For the text-containing cell, return its midpoint in (X, Y) coordinate format. 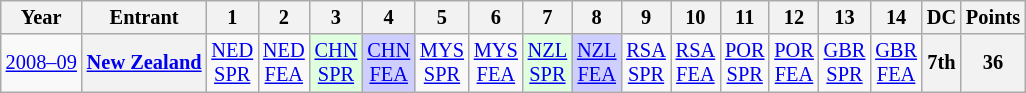
DC (942, 17)
36 (993, 63)
1 (232, 17)
8 (596, 17)
14 (896, 17)
PORFEA (794, 63)
MYSSPR (442, 63)
RSAFEA (696, 63)
5 (442, 17)
CHNSPR (336, 63)
NEDFEA (284, 63)
13 (845, 17)
GBRFEA (896, 63)
PORSPR (744, 63)
6 (496, 17)
7 (548, 17)
Points (993, 17)
2008–09 (42, 63)
NZLSPR (548, 63)
MYSFEA (496, 63)
12 (794, 17)
Year (42, 17)
CHNFEA (388, 63)
Entrant (144, 17)
New Zealand (144, 63)
7th (942, 63)
RSASPR (646, 63)
11 (744, 17)
NEDSPR (232, 63)
GBRSPR (845, 63)
NZLFEA (596, 63)
9 (646, 17)
4 (388, 17)
3 (336, 17)
10 (696, 17)
2 (284, 17)
